Return (x, y) of the center of cell containing provided text 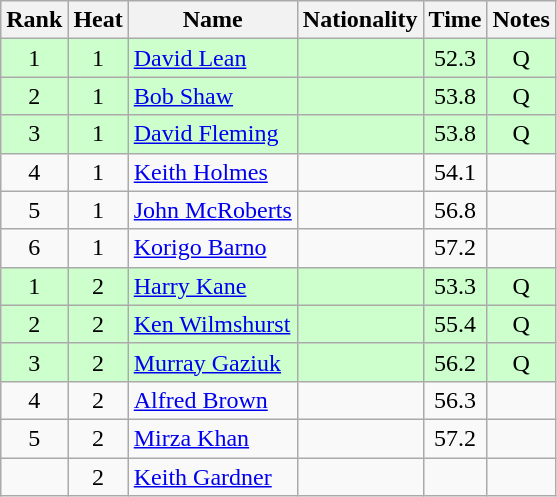
Korigo Barno (212, 248)
David Lean (212, 58)
56.8 (455, 210)
Keith Holmes (212, 172)
Bob Shaw (212, 96)
John McRoberts (212, 210)
Rank (34, 20)
Nationality (360, 20)
52.3 (455, 58)
Mirza Khan (212, 438)
Alfred Brown (212, 400)
53.3 (455, 286)
Time (455, 20)
Keith Gardner (212, 477)
Heat (98, 20)
Name (212, 20)
Notes (521, 20)
Harry Kane (212, 286)
54.1 (455, 172)
Ken Wilmshurst (212, 324)
55.4 (455, 324)
56.2 (455, 362)
David Fleming (212, 134)
Murray Gaziuk (212, 362)
6 (34, 248)
56.3 (455, 400)
